Scan for the cell matching the given text and deliver its (X, Y) coordinate at center. 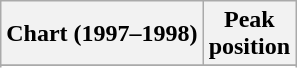
Peakposition (249, 34)
Chart (1997–1998) (102, 34)
